Scan for the cell matching the given text and deliver its [X, Y] coordinate at center. 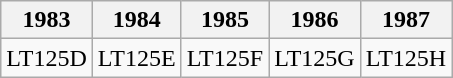
LT125D [47, 58]
1985 [225, 20]
LT125H [406, 58]
LT125E [136, 58]
1984 [136, 20]
1983 [47, 20]
1986 [315, 20]
1987 [406, 20]
LT125F [225, 58]
LT125G [315, 58]
